Locate the cell with the specified text and output its [X, Y] center coordinate. 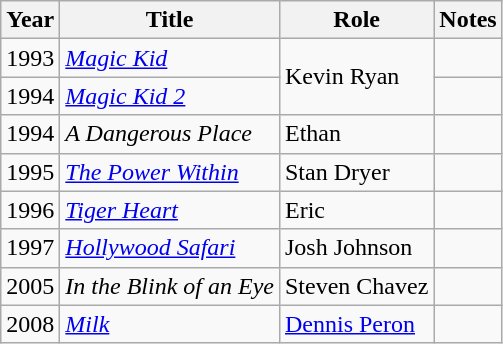
1997 [30, 248]
Role [356, 20]
Ethan [356, 134]
Magic Kid 2 [170, 96]
Notes [468, 20]
2008 [30, 324]
Josh Johnson [356, 248]
Year [30, 20]
The Power Within [170, 172]
Milk [170, 324]
Dennis Peron [356, 324]
Hollywood Safari [170, 248]
Tiger Heart [170, 210]
Kevin Ryan [356, 77]
1996 [30, 210]
Title [170, 20]
1995 [30, 172]
Stan Dryer [356, 172]
1993 [30, 58]
In the Blink of an Eye [170, 286]
2005 [30, 286]
A Dangerous Place [170, 134]
Steven Chavez [356, 286]
Magic Kid [170, 58]
Eric [356, 210]
